Capture the cell that displays the provided text and extract its (x, y) central coordinate. 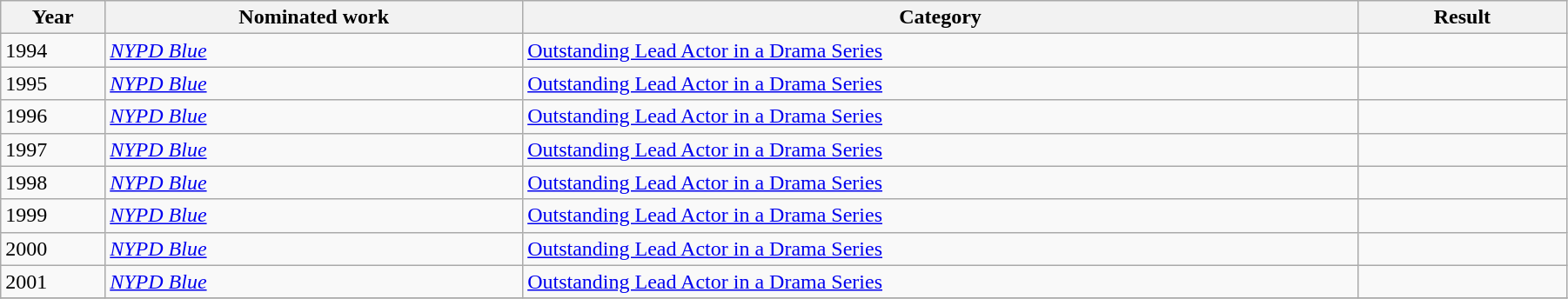
2001 (53, 282)
Result (1462, 17)
1995 (53, 83)
1998 (53, 183)
Year (53, 17)
2000 (53, 249)
Category (941, 17)
1994 (53, 50)
Nominated work (314, 17)
1997 (53, 149)
1999 (53, 216)
1996 (53, 116)
